Search for the cell housing the specified text and yield its (x, y) center coordinate. 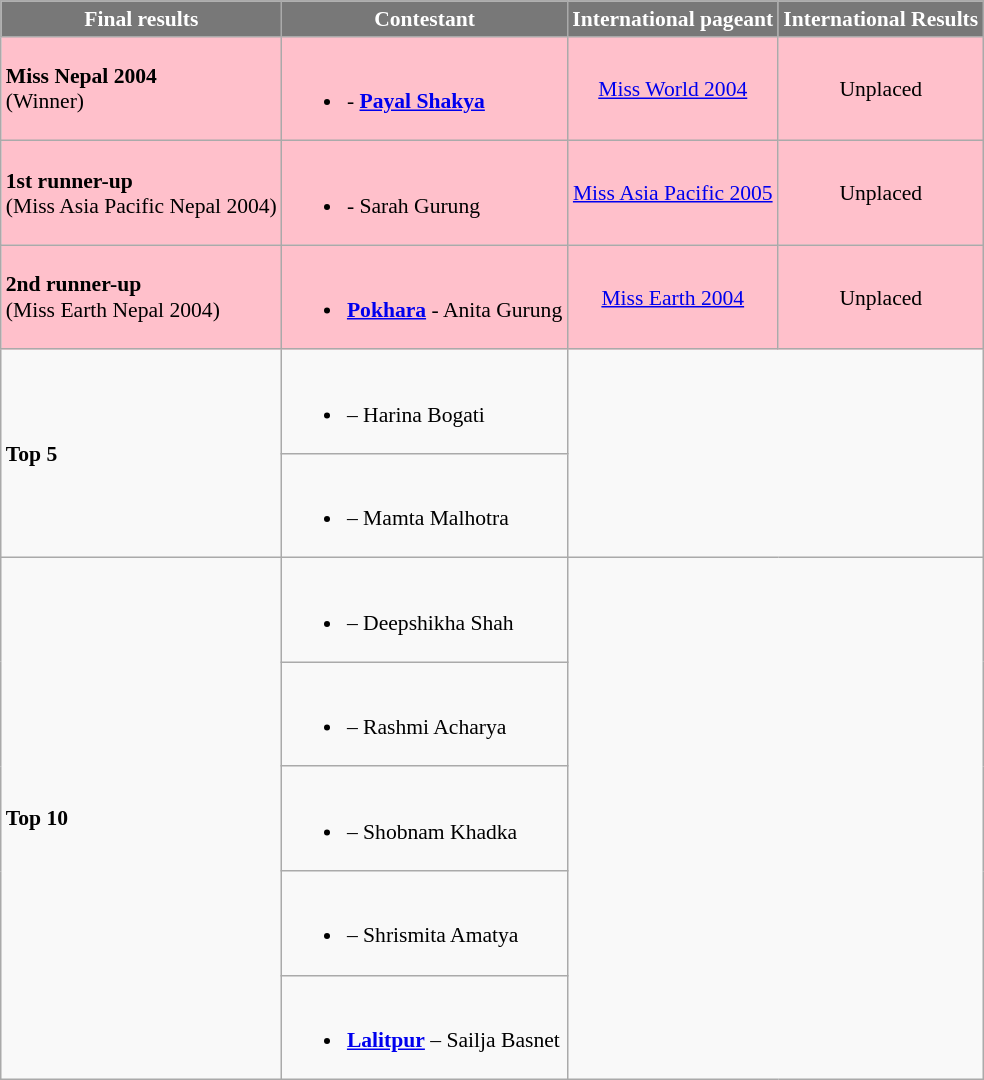
Top 5 (142, 454)
Contestant (424, 19)
Miss Earth 2004 (672, 297)
– Mamta Malhotra (424, 506)
1st runner-up(Miss Asia Pacific Nepal 2004) (142, 193)
Miss Asia Pacific 2005 (672, 193)
Pokhara - Anita Gurung (424, 297)
– Rashmi Acharya (424, 715)
– Deepshikha Shah (424, 610)
- Sarah Gurung (424, 193)
Lalitpur – Sailja Basnet (424, 1027)
- Payal Shakya (424, 89)
– Shrismita Amatya (424, 923)
– Shobnam Khadka (424, 819)
Miss Nepal 2004(Winner) (142, 89)
– Harina Bogati (424, 402)
International pageant (672, 19)
Miss World 2004 (672, 89)
International Results (880, 19)
Top 10 (142, 818)
Final results (142, 19)
2nd runner-up(Miss Earth Nepal 2004) (142, 297)
